Pinpoint the cell where the given text exists, returning its [x, y] midpoint coordinate. 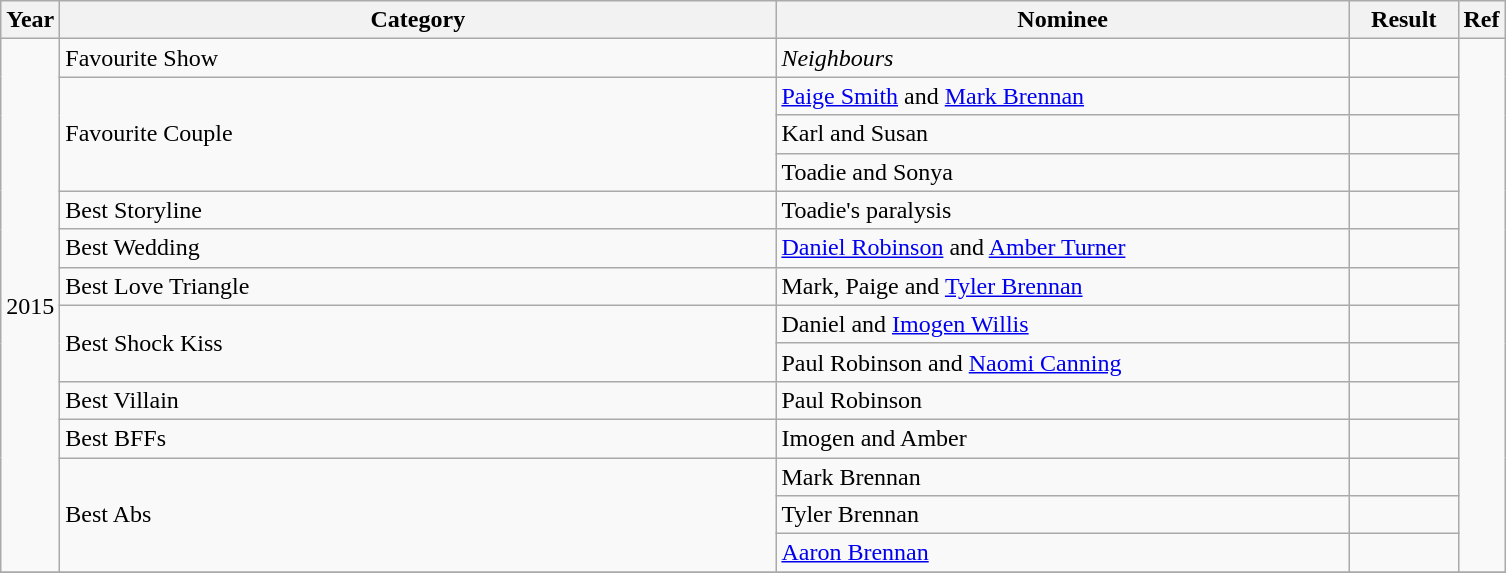
Tyler Brennan [1063, 515]
Mark, Paige and Tyler Brennan [1063, 286]
Result [1404, 20]
Best Love Triangle [418, 286]
Best Storyline [418, 210]
Aaron Brennan [1063, 553]
Toadie and Sonya [1063, 172]
Mark Brennan [1063, 477]
Best Wedding [418, 248]
Favourite Show [418, 58]
Best BFFs [418, 438]
Paige Smith and Mark Brennan [1063, 96]
Best Shock Kiss [418, 343]
Neighbours [1063, 58]
Best Abs [418, 515]
2015 [30, 306]
Karl and Susan [1063, 134]
Paul Robinson and Naomi Canning [1063, 362]
Nominee [1063, 20]
Daniel Robinson and Amber Turner [1063, 248]
Year [30, 20]
Category [418, 20]
Toadie's paralysis [1063, 210]
Ref [1482, 20]
Daniel and Imogen Willis [1063, 324]
Paul Robinson [1063, 400]
Favourite Couple [418, 134]
Imogen and Amber [1063, 438]
Best Villain [418, 400]
